Provide the (X, Y) coordinate of the cell's center where the given text is located.  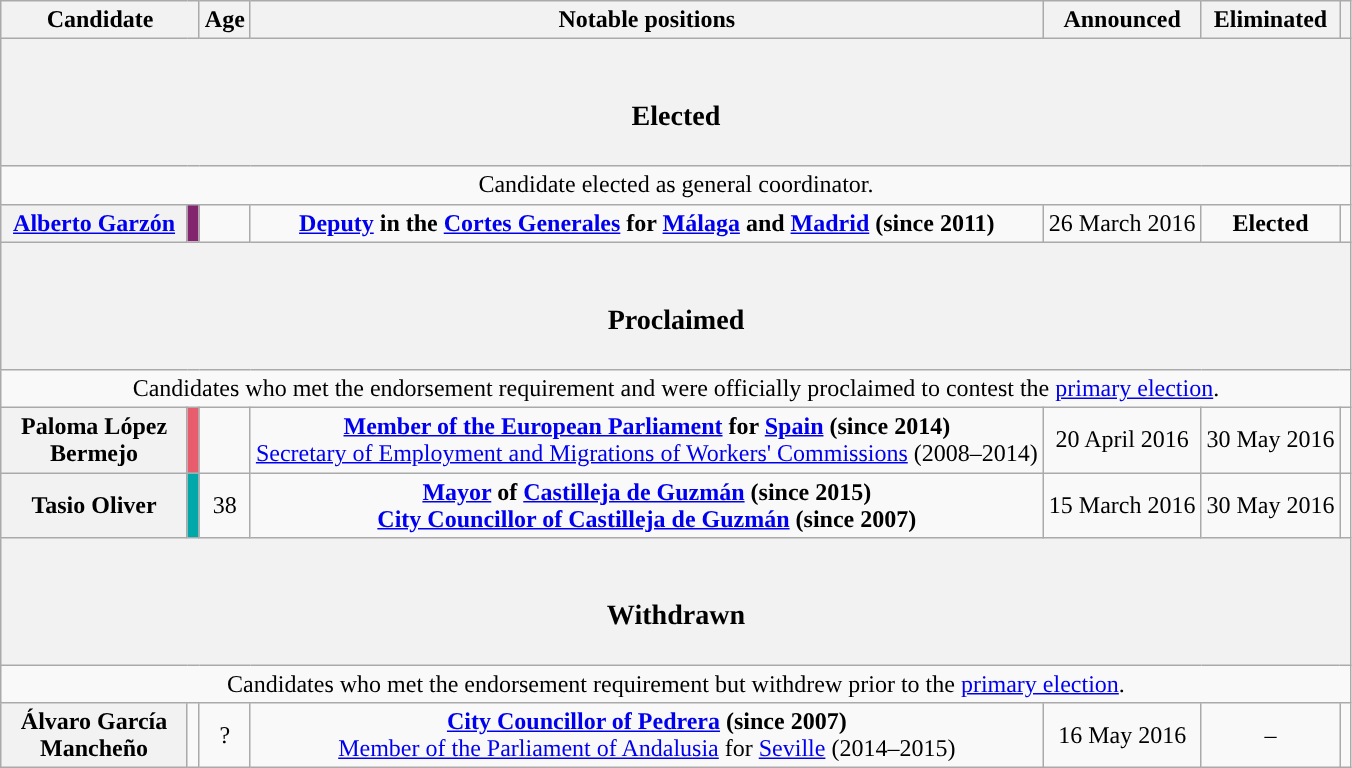
Member of the European Parliament for Spain (since 2014)Secretary of Employment and Migrations of Workers' Commissions (2008–2014) (646, 440)
16 May 2016 (1122, 736)
Candidates who met the endorsement requirement and were officially proclaimed to contest the primary election. (676, 388)
City Councillor of Pedrera (since 2007)Member of the Parliament of Andalusia for Seville (2014–2015) (646, 736)
Proclaimed (676, 306)
Álvaro GarcíaMancheño (94, 736)
20 April 2016 (1122, 440)
Candidate (100, 20)
Alberto Garzón (94, 223)
Announced (1122, 20)
– (1270, 736)
Candidates who met the endorsement requirement but withdrew prior to the primary election. (676, 684)
? (224, 736)
Mayor of Castilleja de Guzmán (since 2015)City Councillor of Castilleja de Guzmán (since 2007) (646, 504)
38 (224, 504)
Withdrawn (676, 602)
Age (224, 20)
15 March 2016 (1122, 504)
Paloma LópezBermejo (94, 440)
Candidate elected as general coordinator. (676, 185)
Deputy in the Cortes Generales for Málaga and Madrid (since 2011) (646, 223)
Notable positions (646, 20)
Eliminated (1270, 20)
Tasio Oliver (94, 504)
26 March 2016 (1122, 223)
